Detect which cell encompasses the target text, then output its (X, Y) center coordinate. 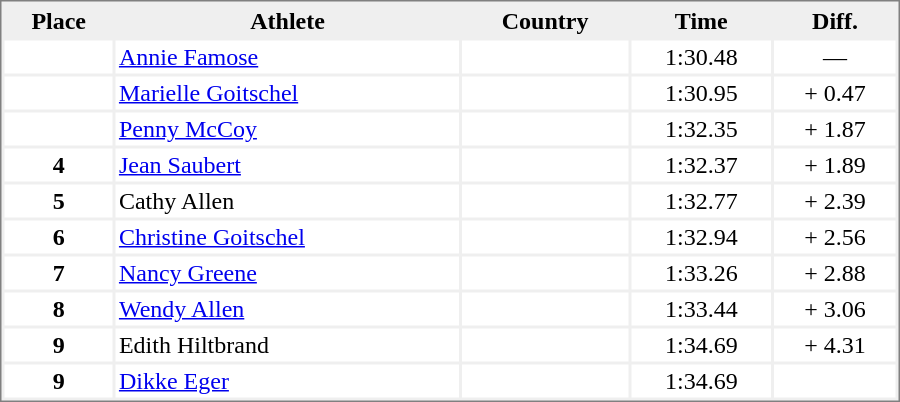
Place (58, 20)
5 (58, 200)
Christine Goitschel (288, 236)
1:30.48 (702, 56)
Wendy Allen (288, 308)
8 (58, 308)
1:30.95 (702, 92)
+ 1.89 (836, 164)
1:32.35 (702, 128)
1:32.77 (702, 200)
Cathy Allen (288, 200)
7 (58, 272)
Country (545, 20)
1:33.26 (702, 272)
+ 4.31 (836, 344)
+ 3.06 (836, 308)
Marielle Goitschel (288, 92)
Dikke Eger (288, 380)
1:32.37 (702, 164)
4 (58, 164)
Time (702, 20)
+ 2.88 (836, 272)
+ 0.47 (836, 92)
1:32.94 (702, 236)
Edith Hiltbrand (288, 344)
1:33.44 (702, 308)
Jean Saubert (288, 164)
Annie Famose (288, 56)
+ 2.39 (836, 200)
+ 2.56 (836, 236)
— (836, 56)
6 (58, 236)
Nancy Greene (288, 272)
Diff. (836, 20)
Athlete (288, 20)
+ 1.87 (836, 128)
Penny McCoy (288, 128)
